For the text-containing cell, return its midpoint in [x, y] coordinate format. 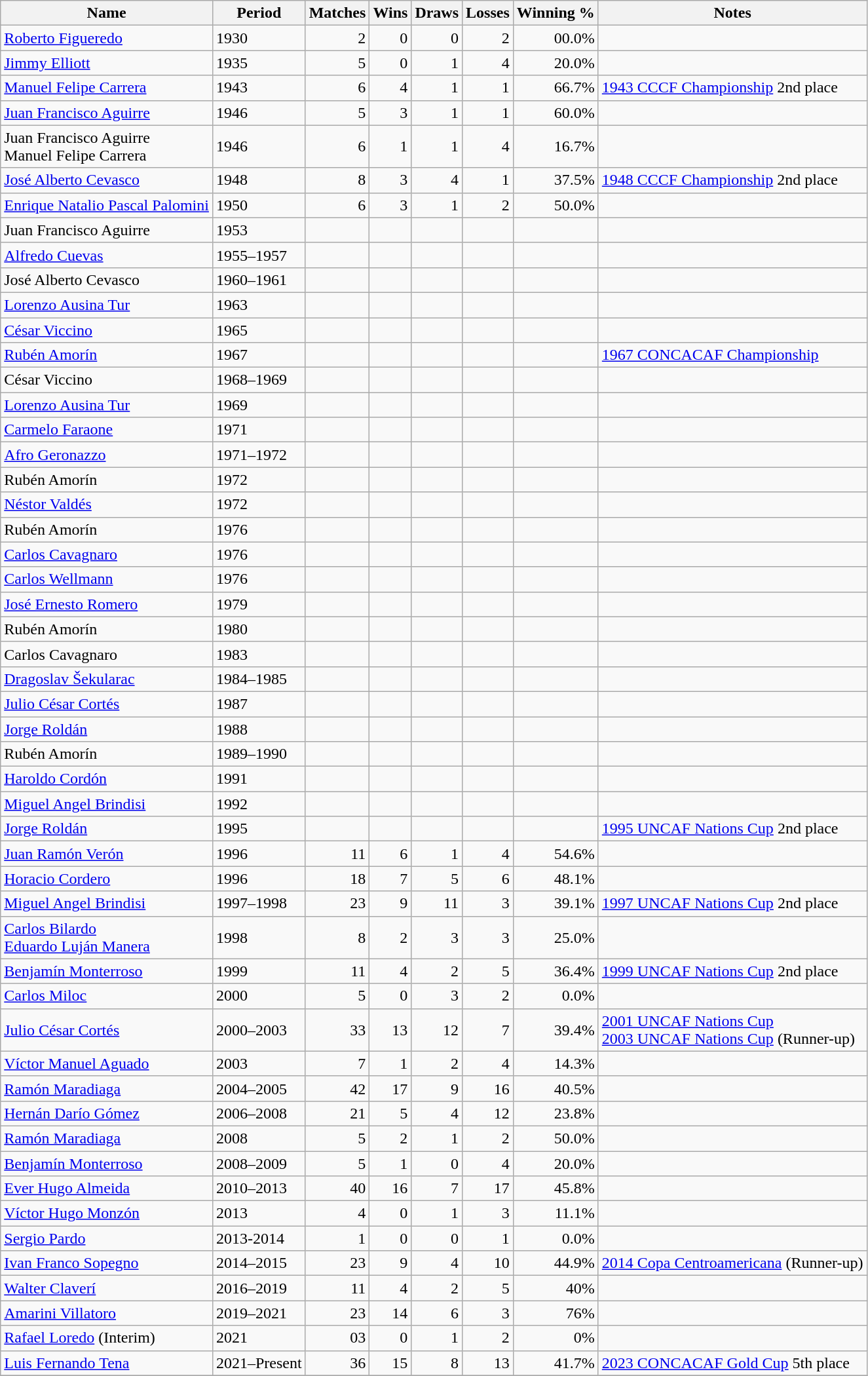
1987 [259, 704]
2003 [259, 1063]
Notes [732, 13]
1979 [259, 604]
Wins [390, 13]
40 [337, 1189]
Losses [488, 13]
39.4% [556, 1030]
1943 CCCF Championship 2nd place [732, 88]
Víctor Manuel Aguado [107, 1063]
2010–2013 [259, 1189]
45.8% [556, 1189]
2001 UNCAF Nations Cup 2003 UNCAF Nations Cup (Runner-up) [732, 1030]
1948 CCCF Championship 2nd place [732, 180]
40.5% [556, 1088]
Sergio Pardo [107, 1238]
60.0% [556, 113]
1953 [259, 230]
2008–2009 [259, 1163]
1963 [259, 305]
Horacio Cordero [107, 879]
1971 [259, 430]
Luis Fernando Tena [107, 1363]
1984–1985 [259, 679]
42 [337, 1088]
2023 CONCACAF Gold Cup 5th place [732, 1363]
1935 [259, 63]
Néstor Valdés [107, 505]
18 [337, 879]
Haroldo Cordón [107, 779]
2008 [259, 1138]
23.8% [556, 1113]
1997 UNCAF Nations Cup 2nd place [732, 904]
2021 [259, 1338]
44.9% [556, 1263]
Walter Claverí [107, 1288]
1995 [259, 829]
1967 [259, 355]
Enrique Natalio Pascal Palomini [107, 205]
Afro Geronazzo [107, 455]
1930 [259, 38]
1971–1972 [259, 455]
Dragoslav Šekularac [107, 679]
Ever Hugo Almeida [107, 1189]
54.6% [556, 854]
15 [390, 1363]
1980 [259, 629]
Matches [337, 13]
33 [337, 1030]
2006–2008 [259, 1113]
2021–Present [259, 1363]
10 [488, 1263]
1943 [259, 88]
2000–2003 [259, 1030]
2013 [259, 1214]
Name [107, 13]
1992 [259, 804]
00.0% [556, 38]
36 [337, 1363]
1969 [259, 405]
41.7% [556, 1363]
1997–1998 [259, 904]
2016–2019 [259, 1288]
Carlos Wellmann [107, 579]
76% [556, 1313]
1948 [259, 180]
40% [556, 1288]
2004–2005 [259, 1088]
1999 [259, 971]
0% [556, 1338]
1989–1990 [259, 754]
1950 [259, 205]
1988 [259, 729]
Juan Ramón Verón [107, 854]
Carlos Miloc [107, 996]
Winning % [556, 13]
Ivan Franco Sopegno [107, 1263]
14 [390, 1313]
03 [337, 1338]
1965 [259, 330]
1967 CONCACAF Championship [732, 355]
Period [259, 13]
25.0% [556, 937]
2014 Copa Centroamericana (Runner-up) [732, 1263]
2014–2015 [259, 1263]
Draws [437, 13]
1955–1957 [259, 255]
Amarini Villatoro [107, 1313]
Juan Francisco Aguirre Manuel Felipe Carrera [107, 147]
José Ernesto Romero [107, 604]
1999 UNCAF Nations Cup 2nd place [732, 971]
1983 [259, 654]
Rafael Loredo (Interim) [107, 1338]
16.7% [556, 147]
11.1% [556, 1214]
14.3% [556, 1063]
39.1% [556, 904]
2019–2021 [259, 1313]
37.5% [556, 180]
Manuel Felipe Carrera [107, 88]
48.1% [556, 879]
Alfredo Cuevas [107, 255]
2013-2014 [259, 1238]
1995 UNCAF Nations Cup 2nd place [732, 829]
1998 [259, 937]
2000 [259, 996]
36.4% [556, 971]
Carlos Bilardo Eduardo Luján Manera [107, 937]
Roberto Figueredo [107, 38]
Víctor Hugo Monzón [107, 1214]
21 [337, 1113]
Hernán Darío Gómez [107, 1113]
Jimmy Elliott [107, 63]
Carmelo Faraone [107, 430]
1960–1961 [259, 280]
1991 [259, 779]
66.7% [556, 88]
1968–1969 [259, 380]
